From the cell containing the given text, extract its center point as (x, y) coordinate. 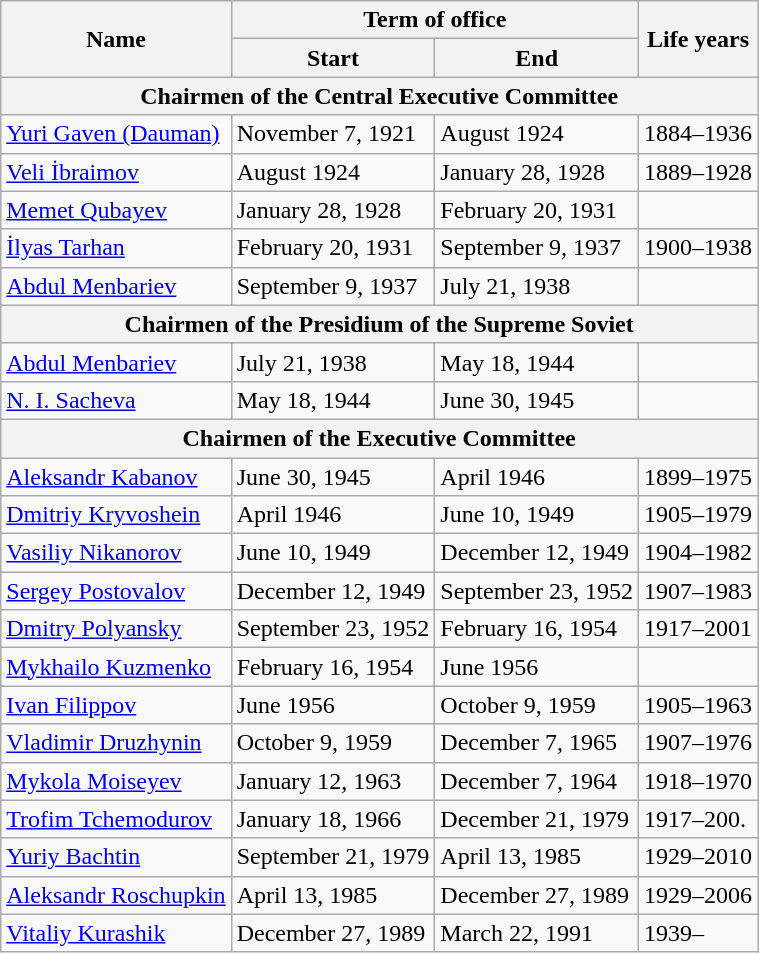
1905–1979 (698, 515)
Start (333, 58)
January 18, 1966 (333, 819)
Yuriy Bachtin (116, 857)
1907–1976 (698, 743)
December 7, 1965 (537, 743)
End (537, 58)
1904–1982 (698, 553)
Life years (698, 39)
1917–200. (698, 819)
Vasiliy Nikanorov (116, 553)
1907–1983 (698, 591)
January 12, 1963 (333, 781)
Aleksandr Roschupkin (116, 895)
1917–2001 (698, 629)
December 21, 1979 (537, 819)
March 22, 1991 (537, 933)
Ivan Filippov (116, 705)
Vitaliy Kurashik (116, 933)
December 7, 1964 (537, 781)
Dmitry Polyansky (116, 629)
Mykola Moiseyev (116, 781)
Chairmen of the Executive Committee (380, 438)
Chairmen of the Central Executive Committee (380, 96)
Yuri Gaven (Dauman) (116, 134)
Vladimir Druzhynin (116, 743)
1889–1928 (698, 172)
Sergey Postovalov (116, 591)
1900–1938 (698, 248)
September 21, 1979 (333, 857)
1939– (698, 933)
1905–1963 (698, 705)
Veli İbraimov (116, 172)
1899–1975 (698, 477)
Chairmen of the Presidium of the Supreme Soviet (380, 324)
Term of office (434, 20)
Mykhailo Kuzmenko (116, 667)
Aleksandr Kabanov (116, 477)
1929–2006 (698, 895)
Memet Qubayev (116, 210)
Trofim Tchemodurov (116, 819)
November 7, 1921 (333, 134)
N. I. Sacheva (116, 400)
İlyas Tarhan (116, 248)
Dmitriy Kryvoshein (116, 515)
Name (116, 39)
1884–1936 (698, 134)
1929–2010 (698, 857)
1918–1970 (698, 781)
